Determine the (X, Y) coordinate at the center of the cell enclosing the given text.  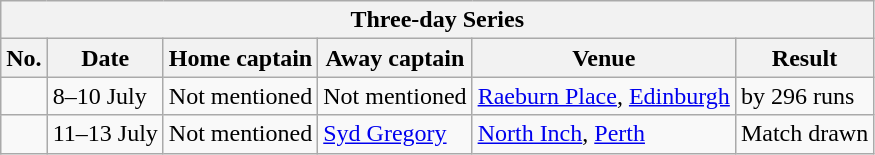
8–10 July (105, 96)
Syd Gregory (395, 134)
Result (804, 58)
No. (24, 58)
Venue (604, 58)
Three-day Series (438, 20)
North Inch, Perth (604, 134)
Raeburn Place, Edinburgh (604, 96)
Match drawn (804, 134)
Away captain (395, 58)
Date (105, 58)
11–13 July (105, 134)
by 296 runs (804, 96)
Home captain (240, 58)
